Find where the given text appears and provide that cell's center as (x, y) coordinate. 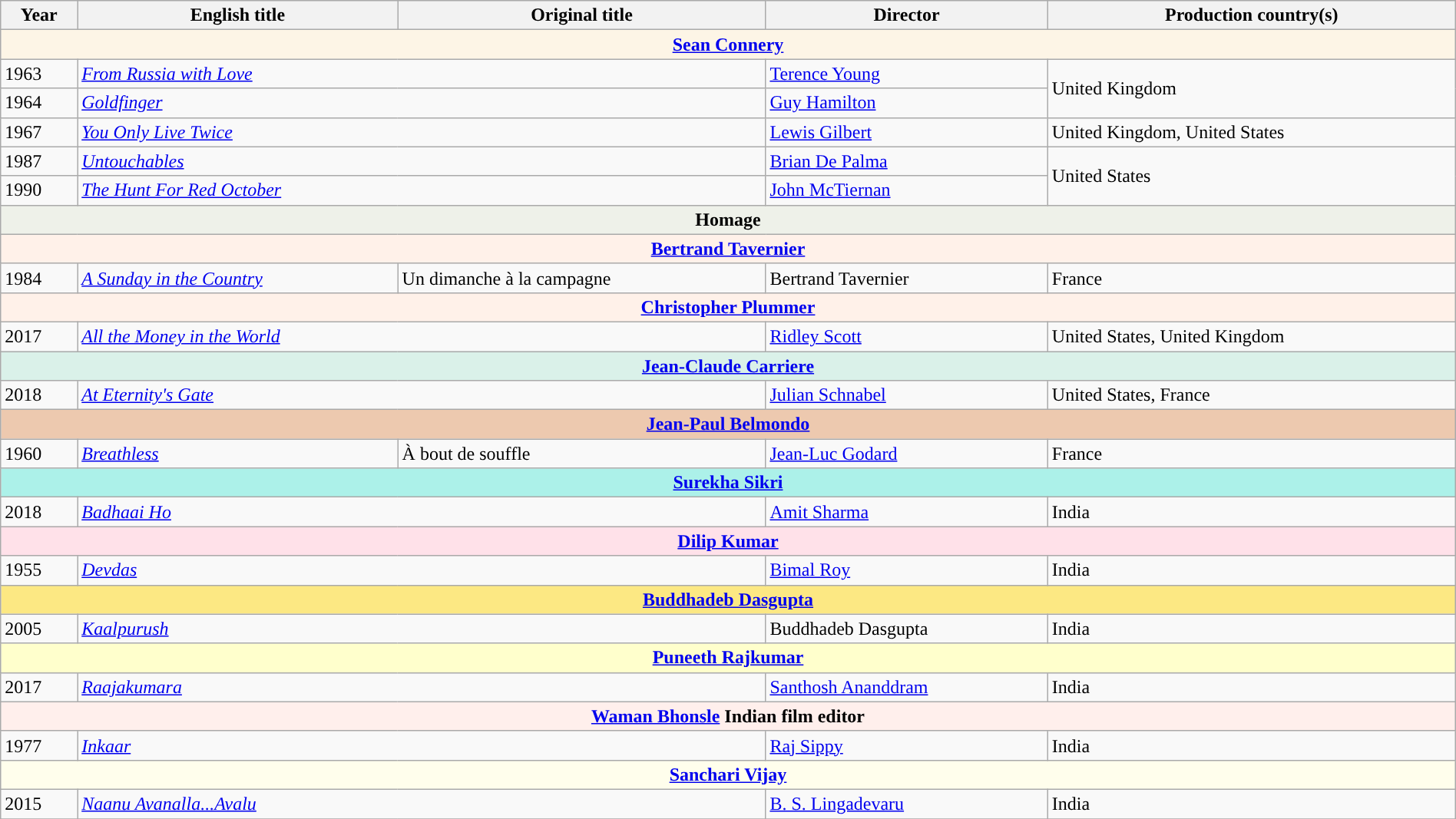
1960 (39, 454)
United States, France (1252, 395)
1963 (39, 74)
À bout de souffle (582, 454)
Production country(s) (1252, 15)
Sean Connery (728, 45)
Homage (728, 220)
Untouchables (422, 161)
Waman Bhonsle Indian film editor (728, 716)
Naanu Avanalla...Avalu (422, 804)
Year (39, 15)
2015 (39, 804)
Kaalpurush (422, 629)
Terence Young (906, 74)
The Hunt For Red October (422, 190)
1984 (39, 278)
Amit Sharma (906, 512)
Surekha Sikri (728, 483)
B. S. Lingadevaru (906, 804)
Guy Hamilton (906, 103)
2005 (39, 629)
John McTiernan (906, 190)
Brian De Palma (906, 161)
Director (906, 15)
Un dimanche à la campagne (582, 278)
Jean-Claude Carriere (728, 366)
Jean-Paul Belmondo (728, 424)
Santhosh Ananddram (906, 687)
United Kingdom (1252, 88)
Dilip Kumar (728, 541)
1955 (39, 570)
1977 (39, 745)
1967 (39, 132)
Julian Schnabel (906, 395)
A Sunday in the Country (238, 278)
You Only Live Twice (422, 132)
1964 (39, 103)
1990 (39, 190)
Badhaai Ho (422, 512)
At Eternity's Gate (422, 395)
Devdas (422, 570)
United States, United Kingdom (1252, 336)
Lewis Gilbert (906, 132)
Ridley Scott (906, 336)
Raj Sippy (906, 745)
United States (1252, 176)
1987 (39, 161)
Sanchari Vijay (728, 774)
Goldfinger (422, 103)
Bimal Roy (906, 570)
Original title (582, 15)
United Kingdom, United States (1252, 132)
Raajakumara (422, 687)
From Russia with Love (422, 74)
Puneeth Rajkumar (728, 658)
All the Money in the World (422, 336)
English title (238, 15)
Breathless (238, 454)
Inkaar (422, 745)
Christopher Plummer (728, 307)
Jean-Luc Godard (906, 454)
